Extract the [X, Y] coordinate from the center of the cell holding the provided text.  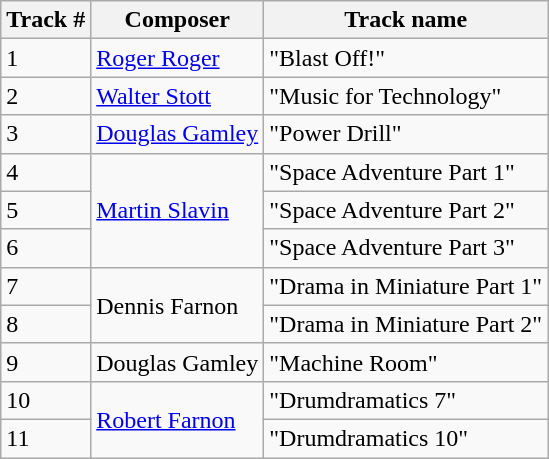
7 [46, 286]
Track name [406, 20]
Track # [46, 20]
Martin Slavin [178, 210]
"Drumdramatics 7" [406, 400]
Dennis Farnon [178, 305]
"Drama in Miniature Part 2" [406, 324]
"Music for Technology" [406, 96]
"Blast Off!" [406, 58]
"Space Adventure Part 3" [406, 248]
9 [46, 362]
"Machine Room" [406, 362]
2 [46, 96]
1 [46, 58]
3 [46, 134]
Composer [178, 20]
"Drama in Miniature Part 1" [406, 286]
Robert Farnon [178, 419]
4 [46, 172]
Walter Stott [178, 96]
Roger Roger [178, 58]
"Space Adventure Part 1" [406, 172]
6 [46, 248]
8 [46, 324]
5 [46, 210]
"Space Adventure Part 2" [406, 210]
"Power Drill" [406, 134]
"Drumdramatics 10" [406, 438]
10 [46, 400]
11 [46, 438]
